From the cell containing the given text, extract its center point as (x, y) coordinate. 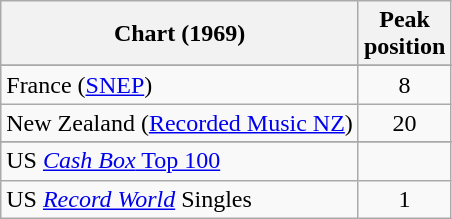
20 (404, 123)
US Record World Singles (180, 199)
1 (404, 199)
8 (404, 85)
Peakposition (404, 34)
New Zealand (Recorded Music NZ) (180, 123)
France (SNEP) (180, 85)
Chart (1969) (180, 34)
US Cash Box Top 100 (180, 161)
